Determine the [x, y] coordinate at the center of the cell enclosing the given text.  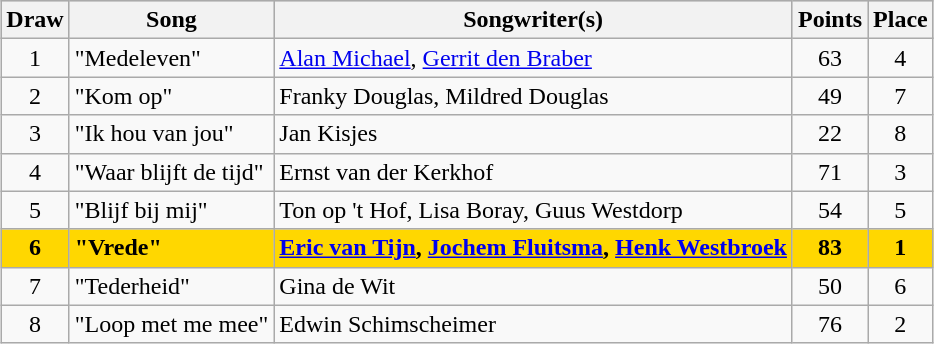
Songwriter(s) [534, 20]
50 [830, 286]
"Tederheid" [172, 286]
Jan Kisjes [534, 134]
54 [830, 210]
"Kom op" [172, 96]
Edwin Schimscheimer [534, 324]
"Waar blijft de tijd" [172, 172]
Draw [35, 20]
71 [830, 172]
76 [830, 324]
"Blijf bij mij" [172, 210]
22 [830, 134]
63 [830, 58]
Points [830, 20]
Ernst van der Kerkhof [534, 172]
Eric van Tijn, Jochem Fluitsma, Henk Westbroek [534, 248]
Franky Douglas, Mildred Douglas [534, 96]
Place [901, 20]
Ton op 't Hof, Lisa Boray, Guus Westdorp [534, 210]
Song [172, 20]
83 [830, 248]
"Ik hou van jou" [172, 134]
Gina de Wit [534, 286]
"Vrede" [172, 248]
"Loop met me mee" [172, 324]
"Medeleven" [172, 58]
49 [830, 96]
Alan Michael, Gerrit den Braber [534, 58]
